Extract the (x, y) coordinate from the center of the cell holding the provided text.  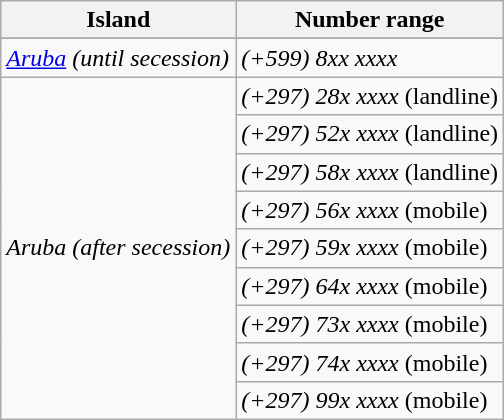
(+297) 28x xxxx (landline) (370, 96)
(+297) 59x xxxx (mobile) (370, 248)
(+599) 8xx xxxx (370, 58)
(+297) 99x xxxx (mobile) (370, 400)
(+297) 74x xxxx (mobile) (370, 362)
(+297) 56x xxxx (mobile) (370, 210)
(+297) 64x xxxx (mobile) (370, 286)
(+297) 73x xxxx (mobile) (370, 324)
Island (118, 20)
Aruba (after secession) (118, 248)
(+297) 58x xxxx (landline) (370, 172)
(+297) 52x xxxx (landline) (370, 134)
Aruba (until secession) (118, 58)
Number range (370, 20)
